Identify which cell holds the provided text, then report its [X, Y] central coordinate. 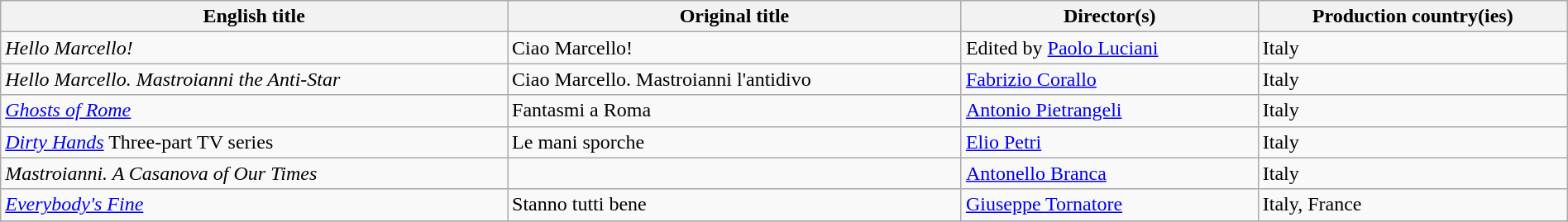
Edited by Paolo Luciani [1110, 48]
Le mani sporche [734, 142]
Hello Marcello! [255, 48]
Antonio Pietrangeli [1110, 111]
Hello Marcello. Mastroianni the Anti-Star [255, 79]
Fabrizio Corallo [1110, 79]
Elio Petri [1110, 142]
Everybody's Fine [255, 205]
Ghosts of Rome [255, 111]
Italy, France [1413, 205]
Director(s) [1110, 17]
Stanno tutti bene [734, 205]
Mastroianni. A Casanova of Our Times [255, 173]
Antonello Branca [1110, 173]
Ciao Marcello! [734, 48]
Fantasmi a Roma [734, 111]
Production country(ies) [1413, 17]
Giuseppe Tornatore [1110, 205]
Dirty Hands Three-part TV series [255, 142]
Ciao Marcello. Mastroianni l'antidivo [734, 79]
English title [255, 17]
Original title [734, 17]
